Extract the [x, y] coordinate from the center of the cell holding the provided text.  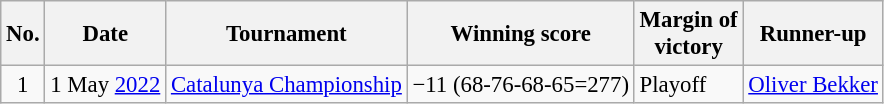
Runner-up [813, 34]
No. [23, 34]
1 May 2022 [106, 85]
−11 (68-76-68-65=277) [520, 85]
Tournament [287, 34]
Playoff [688, 85]
Date [106, 34]
Winning score [520, 34]
Oliver Bekker [813, 85]
1 [23, 85]
Margin ofvictory [688, 34]
Catalunya Championship [287, 85]
